Detect which cell encompasses the target text, then output its [x, y] center coordinate. 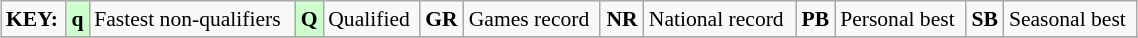
Seasonal best [1070, 19]
Q [309, 19]
Fastest non-qualifiers [192, 19]
SB [985, 19]
NR [622, 19]
Games record [532, 19]
q [78, 19]
GR [442, 19]
Qualified [371, 19]
PB [816, 19]
Personal best [900, 19]
National record [720, 19]
KEY: [34, 19]
